Detect which cell encompasses the target text, then output its [x, y] center coordinate. 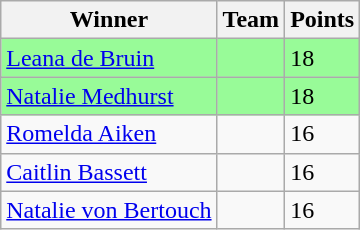
Winner [109, 20]
Natalie von Bertouch [109, 210]
Caitlin Bassett [109, 172]
Leana de Bruin [109, 58]
Romelda Aiken [109, 134]
Team [251, 20]
Points [322, 20]
Natalie Medhurst [109, 96]
